Extract the (x, y) coordinate from the center of the cell holding the provided text.  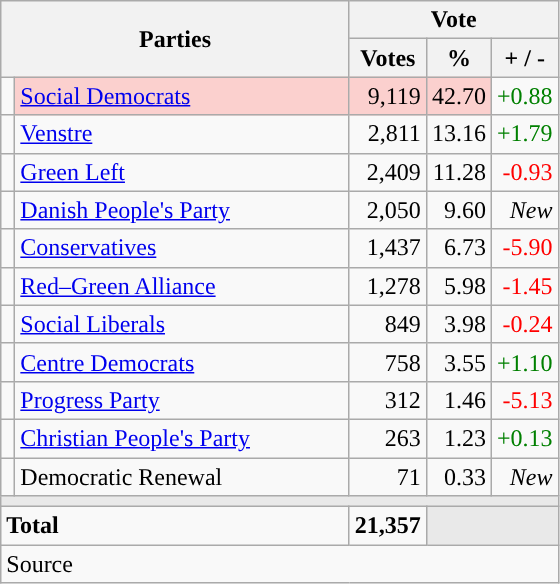
Red–Green Alliance (182, 286)
1.46 (458, 400)
Centre Democrats (182, 362)
13.16 (458, 134)
11.28 (458, 172)
Democratic Renewal (182, 477)
0.33 (458, 477)
Conservatives (182, 248)
+1.79 (524, 134)
2,050 (388, 210)
Vote (454, 20)
+0.13 (524, 438)
2,811 (388, 134)
Danish People's Party (182, 210)
-5.90 (524, 248)
2,409 (388, 172)
758 (388, 362)
71 (388, 477)
Votes (388, 58)
1.23 (458, 438)
Venstre (182, 134)
5.98 (458, 286)
Social Democrats (182, 96)
Green Left (182, 172)
+0.88 (524, 96)
42.70 (458, 96)
263 (388, 438)
3.55 (458, 362)
Progress Party (182, 400)
9,119 (388, 96)
Total (176, 526)
-0.24 (524, 324)
% (458, 58)
Social Liberals (182, 324)
21,357 (388, 526)
1,437 (388, 248)
9.60 (458, 210)
849 (388, 324)
312 (388, 400)
-0.93 (524, 172)
3.98 (458, 324)
Source (280, 564)
Parties (176, 39)
Christian People's Party (182, 438)
+1.10 (524, 362)
+ / - (524, 58)
-1.45 (524, 286)
-5.13 (524, 400)
6.73 (458, 248)
1,278 (388, 286)
